Locate the cell with the specified text and output its [X, Y] center coordinate. 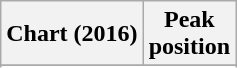
Chart (2016) [72, 34]
Peak position [189, 34]
